Return the [x, y] coordinate for the center point of the cell that contains the specified text.  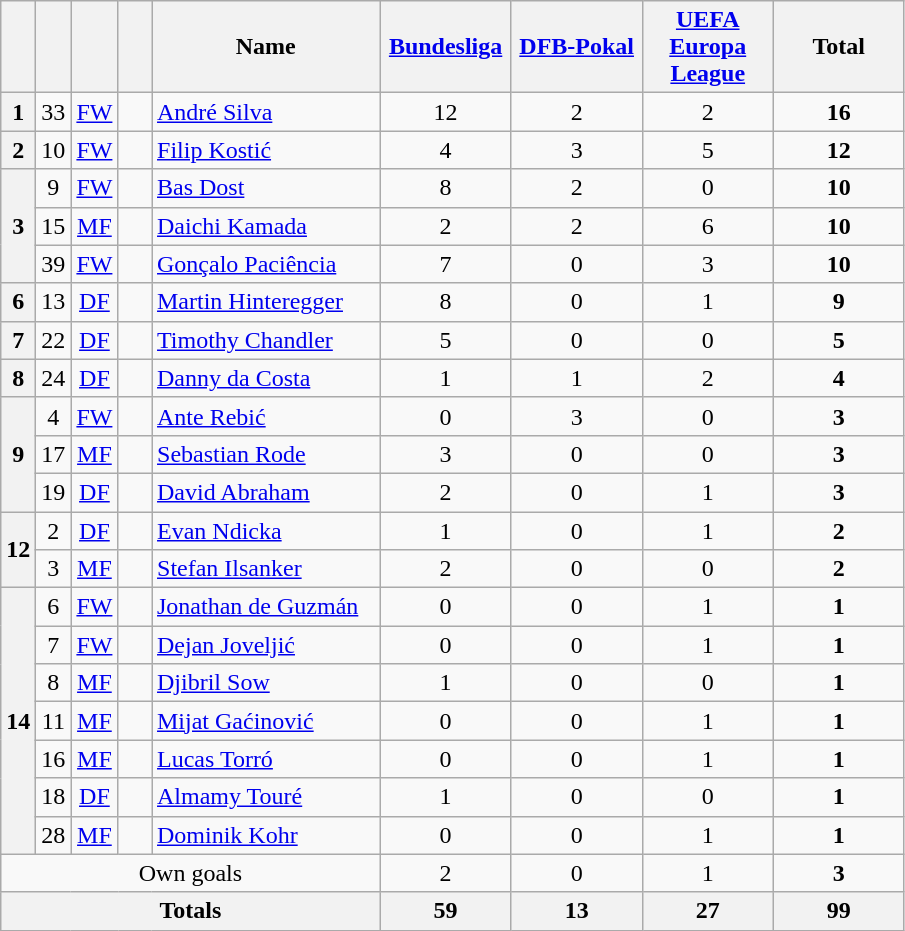
Bas Dost [266, 188]
Almamy Touré [266, 797]
18 [54, 797]
39 [54, 264]
UEFA Europa League [708, 47]
14 [18, 721]
Total [838, 47]
Dejan Joveljić [266, 645]
24 [54, 378]
Filip Kostić [266, 150]
Ante Rebić [266, 416]
Own goals [190, 873]
Danny da Costa [266, 378]
Gonçalo Paciência [266, 264]
DFB-Pokal [576, 47]
Jonathan de Guzmán [266, 607]
59 [446, 911]
Daichi Kamada [266, 226]
27 [708, 911]
Sebastian Rode [266, 454]
Totals [190, 911]
Lucas Torró [266, 759]
99 [838, 911]
22 [54, 340]
Dominik Kohr [266, 835]
Bundesliga [446, 47]
Evan Ndicka [266, 531]
David Abraham [266, 492]
André Silva [266, 112]
33 [54, 112]
Djibril Sow [266, 683]
Stefan Ilsanker [266, 569]
Timothy Chandler [266, 340]
Martin Hinteregger [266, 302]
15 [54, 226]
Mijat Gaćinović [266, 721]
Name [266, 47]
17 [54, 454]
11 [54, 721]
28 [54, 835]
19 [54, 492]
